From the cell containing the given text, extract its center point as [x, y] coordinate. 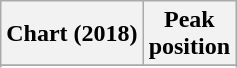
Chart (2018) [72, 34]
Peakposition [189, 34]
